For the text-containing cell, return its midpoint in (x, y) coordinate format. 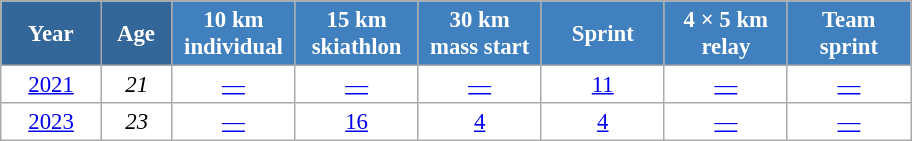
11 (602, 85)
2023 (52, 122)
23 (136, 122)
10 km individual (234, 34)
21 (136, 85)
30 km mass start (480, 34)
Year (52, 34)
Sprint (602, 34)
Age (136, 34)
4 × 5 km relay (726, 34)
2021 (52, 85)
Team sprint (848, 34)
16 (356, 122)
15 km skiathlon (356, 34)
